Return the [x, y] coordinate for the center point of the cell that contains the specified text.  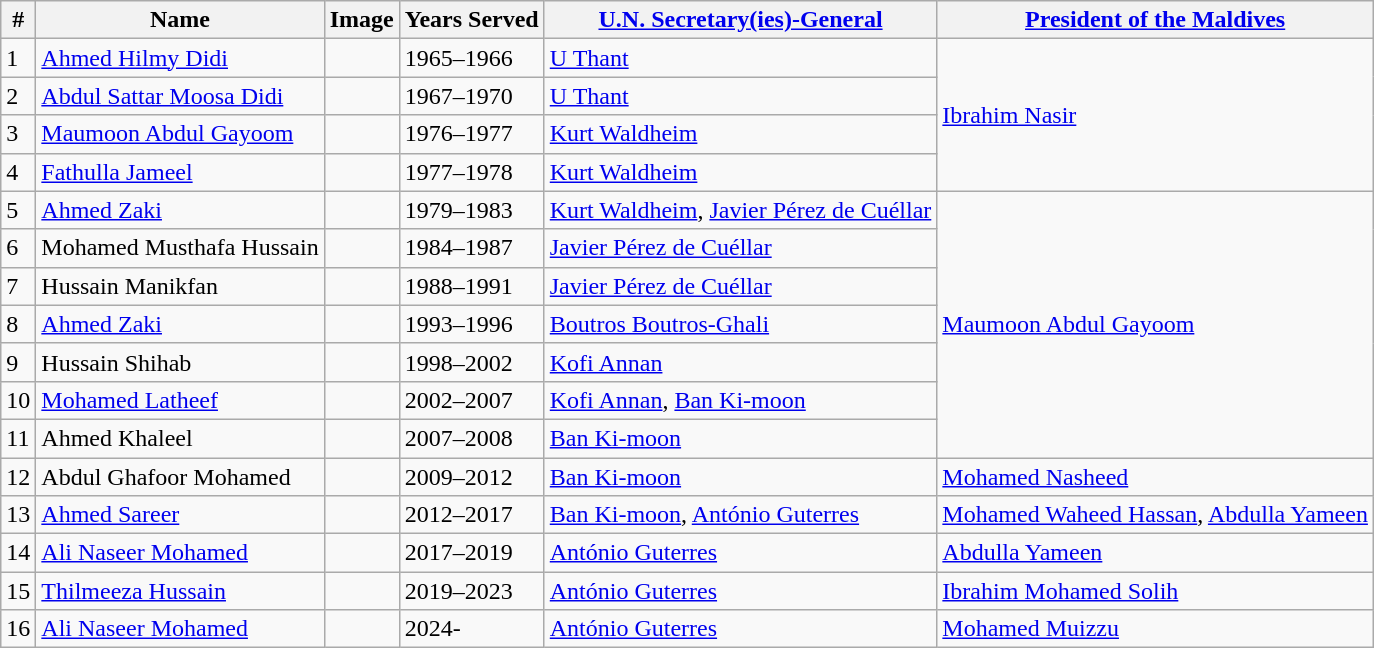
8 [18, 324]
Mohamed Muizzu [1156, 629]
Abdul Ghafoor Mohamed [180, 477]
2019–2023 [472, 591]
4 [18, 172]
Ahmed Sareer [180, 515]
2009–2012 [472, 477]
Image [362, 20]
Ban Ki-moon, António Guterres [740, 515]
Kurt Waldheim, Javier Pérez de Cuéllar [740, 210]
3 [18, 134]
15 [18, 591]
President of the Maldives [1156, 20]
2024- [472, 629]
14 [18, 553]
5 [18, 210]
Ahmed Khaleel [180, 438]
2017–2019 [472, 553]
2002–2007 [472, 400]
Ibrahim Mohamed Solih [1156, 591]
2007–2008 [472, 438]
10 [18, 400]
12 [18, 477]
1993–1996 [472, 324]
13 [18, 515]
1998–2002 [472, 362]
1965–1966 [472, 58]
U.N. Secretary(ies)-General [740, 20]
6 [18, 248]
Ibrahim Nasir [1156, 115]
Hussain Shihab [180, 362]
Hussain Manikfan [180, 286]
11 [18, 438]
1984–1987 [472, 248]
Kofi Annan, Ban Ki-moon [740, 400]
1988–1991 [472, 286]
Boutros Boutros-Ghali [740, 324]
1977–1978 [472, 172]
Abdul Sattar Moosa Didi [180, 96]
# [18, 20]
9 [18, 362]
1 [18, 58]
1976–1977 [472, 134]
Abdulla Yameen [1156, 553]
2012–2017 [472, 515]
Years Served [472, 20]
Ahmed Hilmy Didi [180, 58]
Mohamed Musthafa Hussain [180, 248]
2 [18, 96]
Mohamed Waheed Hassan, Abdulla Yameen [1156, 515]
Name [180, 20]
Mohamed Latheef [180, 400]
16 [18, 629]
Kofi Annan [740, 362]
Thilmeeza Hussain [180, 591]
Mohamed Nasheed [1156, 477]
Fathulla Jameel [180, 172]
1979–1983 [472, 210]
1967–1970 [472, 96]
7 [18, 286]
